Detect which cell encompasses the target text, then output its [X, Y] center coordinate. 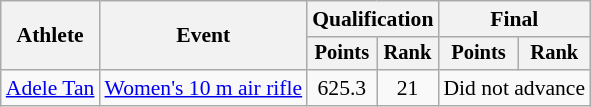
Women's 10 m air rifle [203, 88]
Adele Tan [50, 88]
21 [407, 88]
Event [203, 36]
Did not advance [514, 88]
Athlete [50, 36]
Final [514, 19]
625.3 [342, 88]
Qualification [372, 19]
